Pinpoint the cell where the given text exists, returning its [X, Y] midpoint coordinate. 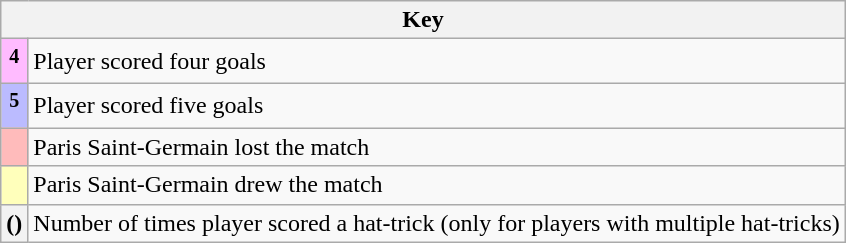
Paris Saint-Germain drew the match [436, 185]
4 [14, 62]
Key [424, 20]
Number of times player scored a hat-trick (only for players with multiple hat-tricks) [436, 223]
Player scored four goals [436, 62]
Player scored five goals [436, 106]
() [14, 223]
5 [14, 106]
Paris Saint-Germain lost the match [436, 147]
